For the text-containing cell, return its midpoint in [x, y] coordinate format. 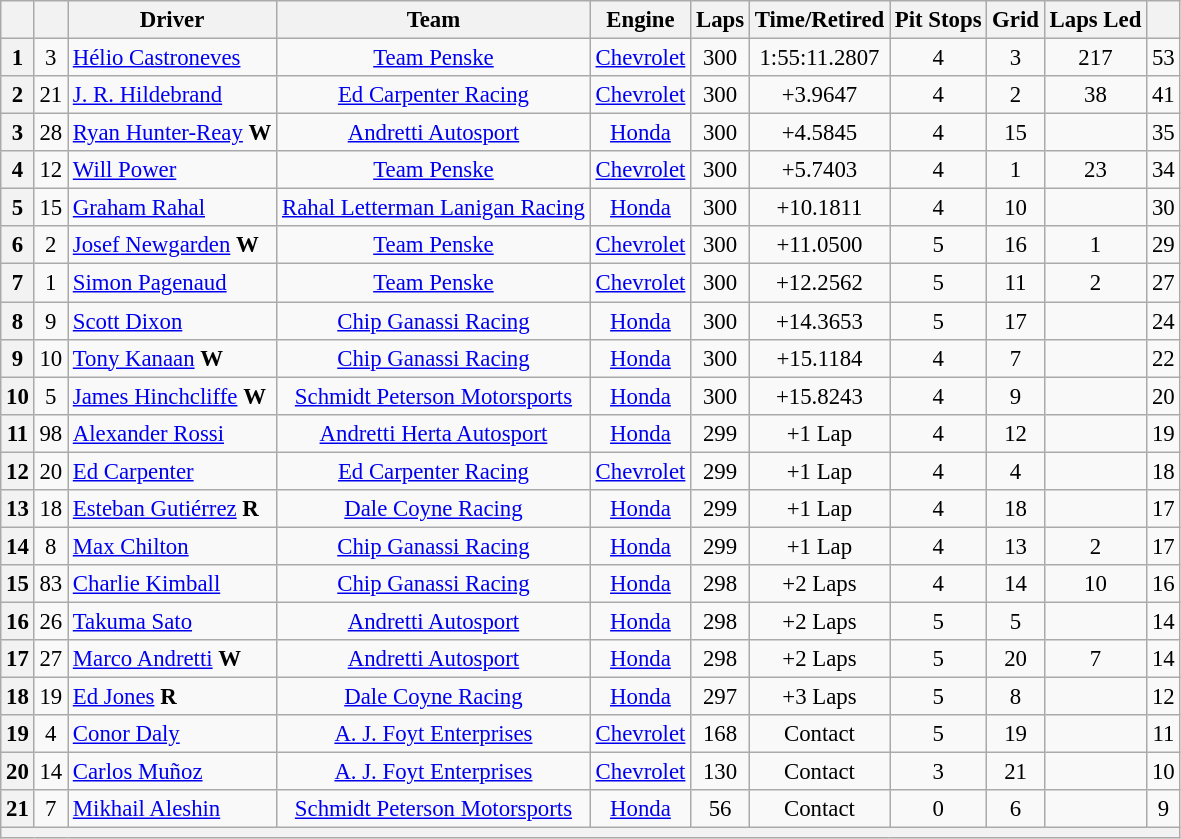
Alexander Rossi [172, 433]
Time/Retired [819, 20]
Marco Andretti W [172, 659]
41 [1164, 95]
+15.1184 [819, 358]
22 [1164, 358]
Ryan Hunter-Reay W [172, 133]
Esteban Gutiérrez R [172, 509]
Pit Stops [938, 20]
35 [1164, 133]
24 [1164, 321]
Laps Led [1095, 20]
Team [434, 20]
1:55:11.2807 [819, 58]
23 [1095, 170]
Conor Daly [172, 734]
34 [1164, 170]
Scott Dixon [172, 321]
+11.0500 [819, 245]
James Hinchcliffe W [172, 396]
38 [1095, 95]
30 [1164, 208]
Driver [172, 20]
+14.3653 [819, 321]
Graham Rahal [172, 208]
217 [1095, 58]
Josef Newgarden W [172, 245]
Will Power [172, 170]
130 [720, 772]
Simon Pagenaud [172, 283]
Charlie Kimball [172, 584]
53 [1164, 58]
Rahal Letterman Lanigan Racing [434, 208]
Tony Kanaan W [172, 358]
+10.1811 [819, 208]
Ed Jones R [172, 697]
Mikhail Aleshin [172, 809]
168 [720, 734]
98 [50, 433]
83 [50, 584]
+4.5845 [819, 133]
Takuma Sato [172, 621]
26 [50, 621]
+15.8243 [819, 396]
+12.2562 [819, 283]
297 [720, 697]
Hélio Castroneves [172, 58]
28 [50, 133]
Grid [1016, 20]
0 [938, 809]
29 [1164, 245]
Andretti Herta Autosport [434, 433]
56 [720, 809]
Ed Carpenter [172, 471]
+3.9647 [819, 95]
+5.7403 [819, 170]
Laps [720, 20]
J. R. Hildebrand [172, 95]
+3 Laps [819, 697]
Engine [640, 20]
Max Chilton [172, 546]
Carlos Muñoz [172, 772]
